Capture the cell that displays the provided text and extract its (x, y) central coordinate. 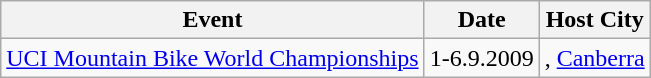
Date (482, 20)
Host City (594, 20)
, Canberra (594, 58)
1-6.9.2009 (482, 58)
UCI Mountain Bike World Championships (212, 58)
Event (212, 20)
